Identify which cell holds the provided text, then report its (x, y) central coordinate. 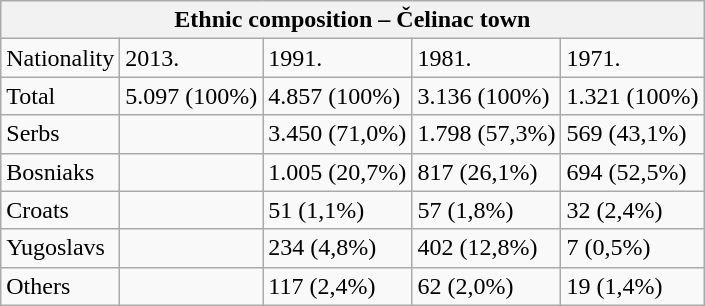
7 (0,5%) (632, 248)
3.136 (100%) (486, 96)
1981. (486, 58)
62 (2,0%) (486, 286)
569 (43,1%) (632, 134)
57 (1,8%) (486, 210)
4.857 (100%) (338, 96)
1.798 (57,3%) (486, 134)
3.450 (71,0%) (338, 134)
117 (2,4%) (338, 286)
32 (2,4%) (632, 210)
Yugoslavs (60, 248)
Others (60, 286)
2013. (192, 58)
Ethnic composition – Čelinac town (352, 20)
Bosniaks (60, 172)
Total (60, 96)
1.321 (100%) (632, 96)
Nationality (60, 58)
1.005 (20,7%) (338, 172)
402 (12,8%) (486, 248)
817 (26,1%) (486, 172)
19 (1,4%) (632, 286)
Croats (60, 210)
Serbs (60, 134)
51 (1,1%) (338, 210)
694 (52,5%) (632, 172)
5.097 (100%) (192, 96)
1991. (338, 58)
234 (4,8%) (338, 248)
1971. (632, 58)
